Pinpoint the cell where the given text exists, returning its [X, Y] midpoint coordinate. 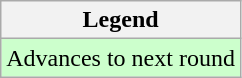
Legend [121, 20]
Advances to next round [121, 58]
